Extract the (x, y) coordinate from the center of the cell holding the provided text.  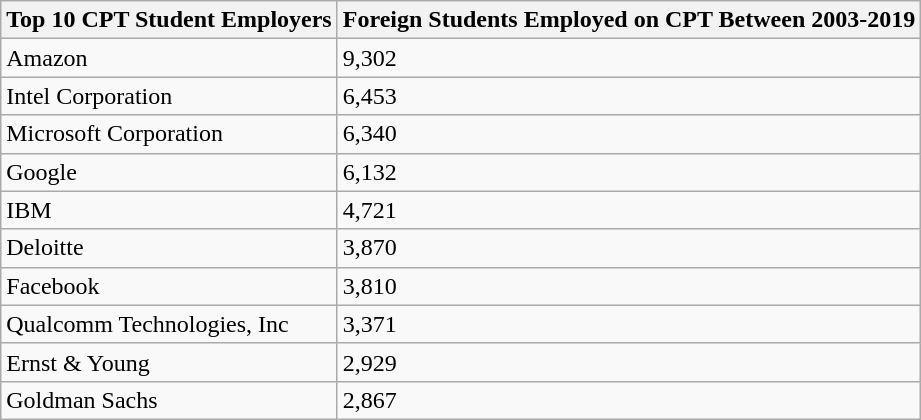
2,929 (629, 362)
6,453 (629, 96)
Foreign Students Employed on CPT Between 2003-2019 (629, 20)
3,371 (629, 324)
6,132 (629, 172)
Facebook (169, 286)
Ernst & Young (169, 362)
3,810 (629, 286)
IBM (169, 210)
4,721 (629, 210)
9,302 (629, 58)
Qualcomm Technologies, Inc (169, 324)
Google (169, 172)
2,867 (629, 400)
6,340 (629, 134)
Top 10 CPT Student Employers (169, 20)
Microsoft Corporation (169, 134)
3,870 (629, 248)
Goldman Sachs (169, 400)
Intel Corporation (169, 96)
Deloitte (169, 248)
Amazon (169, 58)
